For the text-containing cell, return its midpoint in [X, Y] coordinate format. 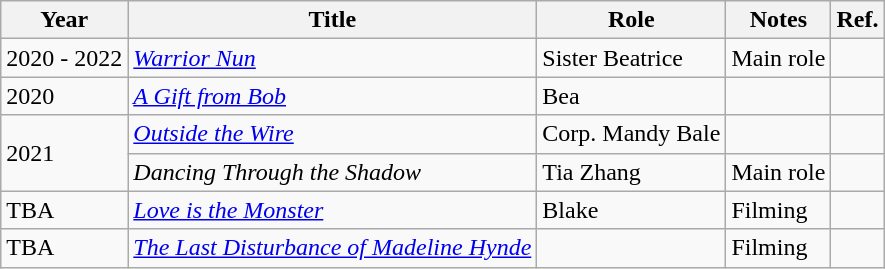
Warrior Nun [332, 58]
Notes [778, 20]
2020 [64, 96]
Title [332, 20]
Year [64, 20]
The Last Disturbance of Madeline Hynde [332, 248]
2021 [64, 153]
2020 - 2022 [64, 58]
Sister Beatrice [632, 58]
Corp. Mandy Bale [632, 134]
Bea [632, 96]
A Gift from Bob [332, 96]
Ref. [858, 20]
Outside the Wire [332, 134]
Blake [632, 210]
Role [632, 20]
Dancing Through the Shadow [332, 172]
Love is the Monster [332, 210]
Tia Zhang [632, 172]
